Return the [X, Y] coordinate for the center point of the cell that contains the specified text.  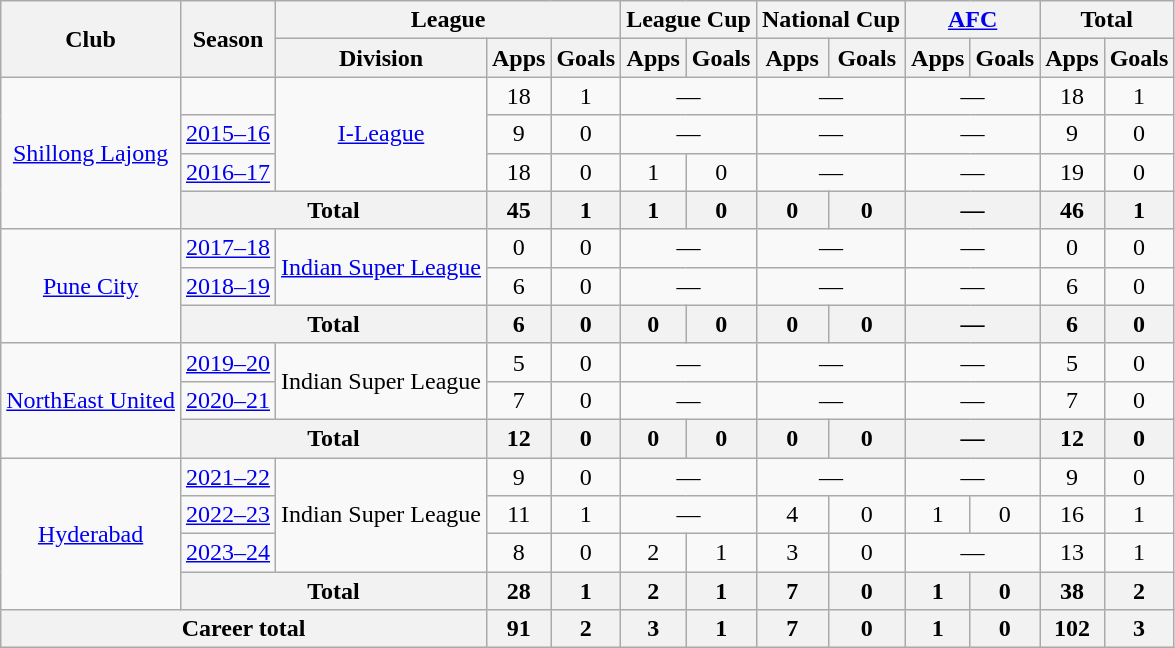
League Cup [689, 20]
2021–22 [228, 477]
Division [382, 58]
16 [1072, 515]
2017–18 [228, 248]
AFC [973, 20]
45 [518, 210]
2015–16 [228, 134]
2022–23 [228, 515]
2019–20 [228, 362]
NorthEast United [91, 400]
2016–17 [228, 172]
13 [1072, 553]
Season [228, 39]
League [448, 20]
Club [91, 39]
Career total [244, 629]
38 [1072, 591]
91 [518, 629]
Pune City [91, 286]
Shillong Lajong [91, 153]
National Cup [830, 20]
11 [518, 515]
2018–19 [228, 286]
Hyderabad [91, 534]
28 [518, 591]
2020–21 [228, 400]
I-League [382, 134]
8 [518, 553]
4 [792, 515]
19 [1072, 172]
2023–24 [228, 553]
102 [1072, 629]
46 [1072, 210]
